Locate the cell with the specified text and output its [x, y] center coordinate. 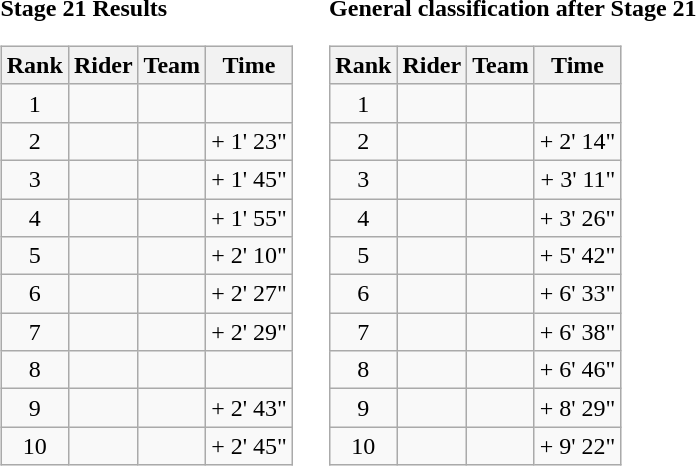
+ 5' 42" [578, 256]
+ 6' 38" [578, 332]
+ 2' 27" [250, 294]
+ 2' 45" [250, 446]
+ 6' 46" [578, 370]
+ 1' 55" [250, 217]
+ 6' 33" [578, 294]
+ 3' 26" [578, 217]
+ 1' 45" [250, 179]
+ 9' 22" [578, 446]
+ 2' 29" [250, 332]
+ 2' 43" [250, 408]
+ 8' 29" [578, 408]
+ 2' 14" [578, 141]
+ 2' 10" [250, 256]
+ 1' 23" [250, 141]
+ 3' 11" [578, 179]
